Search for the cell housing the specified text and yield its [X, Y] center coordinate. 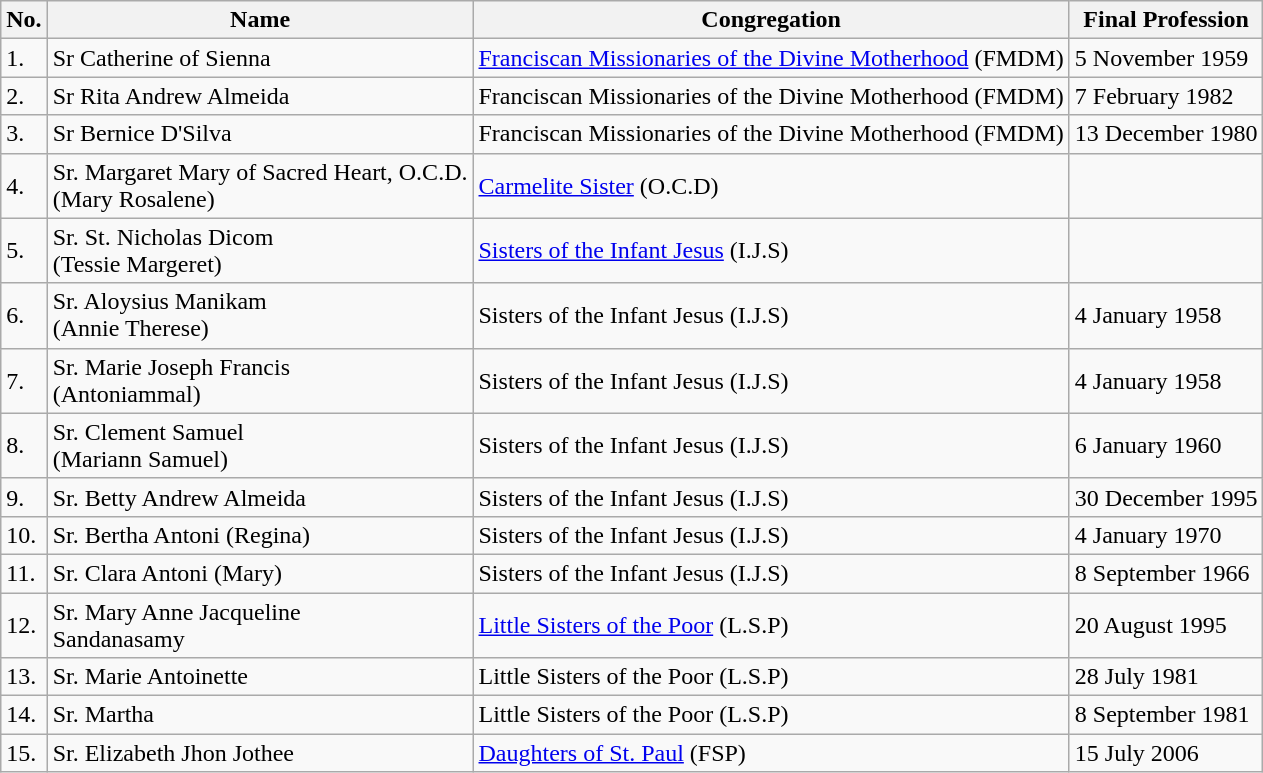
Name [260, 20]
13. [24, 677]
13 December 1980 [1166, 134]
Congregation [771, 20]
5 November 1959 [1166, 58]
Sr. Margaret Mary of Sacred Heart, O.C.D.(Mary Rosalene) [260, 186]
8. [24, 446]
11. [24, 573]
2. [24, 96]
9. [24, 497]
Sr. Martha [260, 715]
Sr. Bertha Antoni (Regina) [260, 535]
28 July 1981 [1166, 677]
Sr Bernice D'Silva [260, 134]
Daughters of St. Paul (FSP) [771, 753]
20 August 1995 [1166, 624]
15. [24, 753]
3. [24, 134]
14. [24, 715]
8 September 1966 [1166, 573]
Sr. Marie Joseph Francis(Antoniammal) [260, 380]
6. [24, 316]
12. [24, 624]
Sr. Clara Antoni (Mary) [260, 573]
7 February 1982 [1166, 96]
4. [24, 186]
Final Profession [1166, 20]
10. [24, 535]
Carmelite Sister (O.C.D) [771, 186]
Sr Rita Andrew Almeida [260, 96]
15 July 2006 [1166, 753]
Sr. Betty Andrew Almeida [260, 497]
8 September 1981 [1166, 715]
No. [24, 20]
Sr. Marie Antoinette [260, 677]
Sr. Mary Anne JacquelineSandanasamy [260, 624]
1. [24, 58]
5. [24, 250]
Sr Catherine of Sienna [260, 58]
6 January 1960 [1166, 446]
4 January 1970 [1166, 535]
30 December 1995 [1166, 497]
Sr. Elizabeth Jhon Jothee [260, 753]
Sr. Aloysius Manikam(Annie Therese) [260, 316]
Sr. Clement Samuel(Mariann Samuel) [260, 446]
7. [24, 380]
Sr. St. Nicholas Dicom(Tessie Margeret) [260, 250]
